Return the (x, y) coordinate for the center point of the cell that contains the specified text.  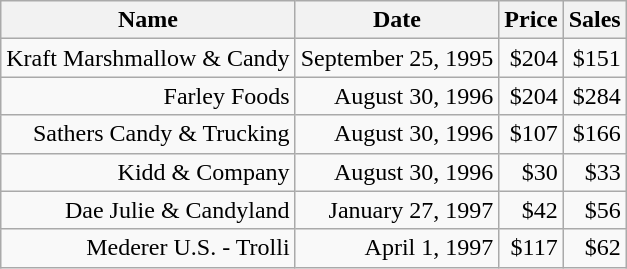
January 27, 1997 (397, 210)
Sathers Candy & Trucking (148, 134)
Kraft Marshmallow & Candy (148, 58)
$33 (594, 172)
Date (397, 20)
$62 (594, 248)
$56 (594, 210)
April 1, 1997 (397, 248)
$166 (594, 134)
Farley Foods (148, 96)
$117 (531, 248)
Sales (594, 20)
Name (148, 20)
Dae Julie & Candyland (148, 210)
Price (531, 20)
$42 (531, 210)
$151 (594, 58)
$107 (531, 134)
$284 (594, 96)
September 25, 1995 (397, 58)
Mederer U.S. - Trolli (148, 248)
$30 (531, 172)
Kidd & Company (148, 172)
